Locate the cell with the specified text and output its (x, y) center coordinate. 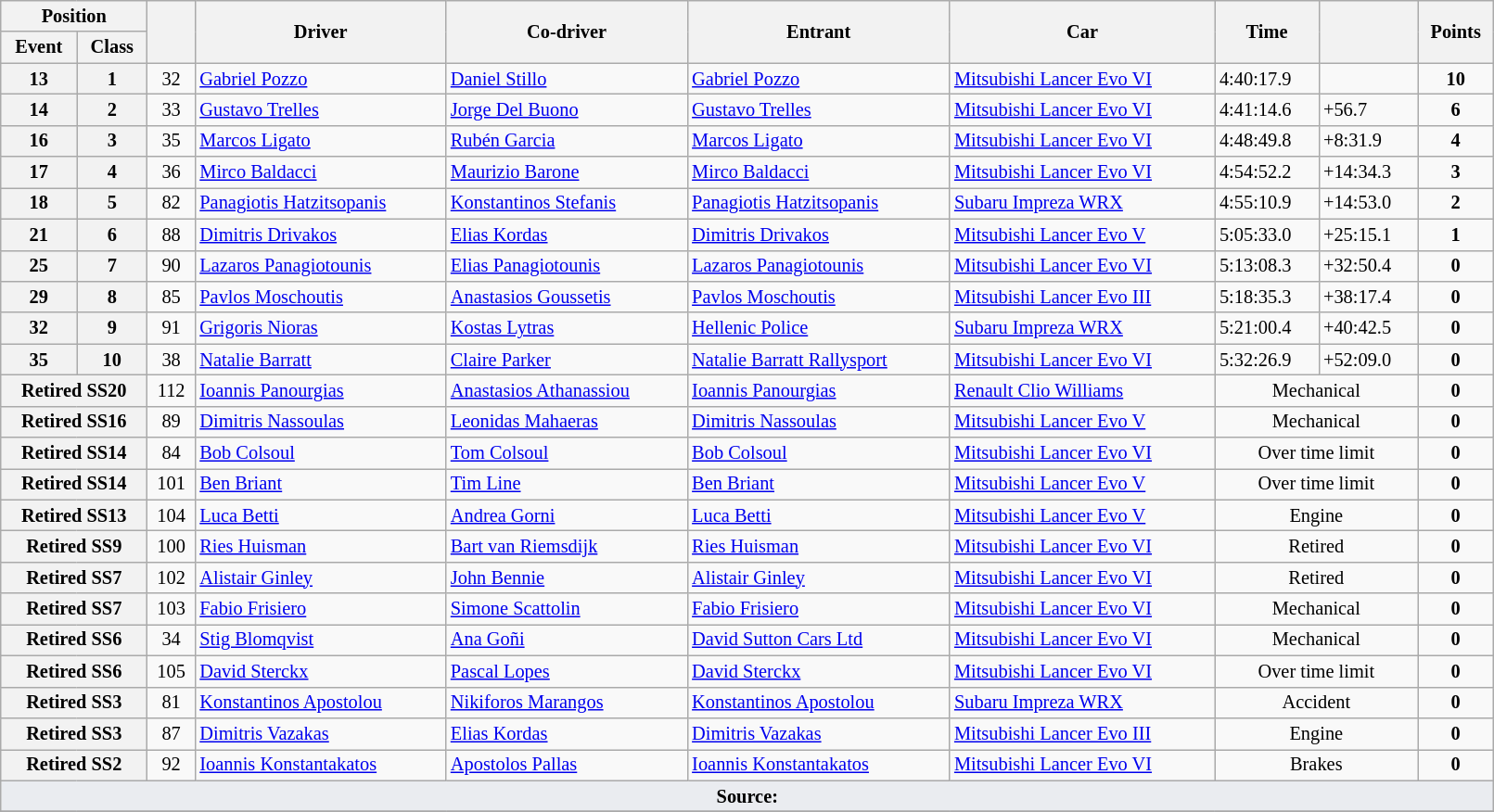
Accident (1316, 703)
Car (1082, 32)
92 (172, 765)
John Bennie (567, 577)
85 (172, 297)
Event (39, 47)
33 (172, 109)
Retired SS9 (74, 546)
25 (39, 266)
Jorge Del Buono (567, 109)
89 (172, 422)
Ana Goñi (567, 640)
Konstantinos Stefanis (567, 203)
Claire Parker (567, 360)
Retired SS20 (74, 390)
Elias Panagiotounis (567, 266)
+8:31.9 (1368, 141)
Bart van Riemsdijk (567, 546)
16 (39, 141)
Natalie Barratt (320, 360)
38 (172, 360)
Brakes (1316, 765)
101 (172, 484)
Retired SS13 (74, 515)
21 (39, 235)
4:54:52.2 (1267, 172)
17 (39, 172)
103 (172, 609)
Nikiforos Marangos (567, 703)
Andrea Gorni (567, 515)
91 (172, 328)
5:05:33.0 (1267, 235)
4:48:49.8 (1267, 141)
5:18:35.3 (1267, 297)
7 (112, 266)
Anastasios Athanassiou (567, 390)
102 (172, 577)
14 (39, 109)
36 (172, 172)
105 (172, 671)
5:32:26.9 (1267, 360)
+25:15.1 (1368, 235)
+56.7 (1368, 109)
Entrant (818, 32)
Simone Scattolin (567, 609)
Class (112, 47)
Leonidas Mahaeras (567, 422)
88 (172, 235)
+14:53.0 (1368, 203)
81 (172, 703)
Time (1267, 32)
+40:42.5 (1368, 328)
4:41:14.6 (1267, 109)
Anastasios Goussetis (567, 297)
18 (39, 203)
Maurizio Barone (567, 172)
5:13:08.3 (1267, 266)
4:55:10.9 (1267, 203)
Source: (747, 796)
84 (172, 453)
82 (172, 203)
100 (172, 546)
4:40:17.9 (1267, 79)
Retired SS16 (74, 422)
Tom Colsoul (567, 453)
87 (172, 733)
Driver (320, 32)
Renault Clio Williams (1082, 390)
90 (172, 266)
8 (112, 297)
Rubén Garcia (567, 141)
Apostolos Pallas (567, 765)
5:21:00.4 (1267, 328)
Stig Blomqvist (320, 640)
+38:17.4 (1368, 297)
+52:09.0 (1368, 360)
Grigoris Nioras (320, 328)
112 (172, 390)
Tim Line (567, 484)
+14:34.3 (1368, 172)
Co-driver (567, 32)
29 (39, 297)
Points (1455, 32)
Pascal Lopes (567, 671)
David Sutton Cars Ltd (818, 640)
Hellenic Police (818, 328)
Daniel Stillo (567, 79)
104 (172, 515)
Kostas Lytras (567, 328)
Retired SS2 (74, 765)
+32:50.4 (1368, 266)
34 (172, 640)
5 (112, 203)
Position (74, 16)
9 (112, 328)
13 (39, 79)
Natalie Barratt Rallysport (818, 360)
